For the text-containing cell, return its midpoint in (x, y) coordinate format. 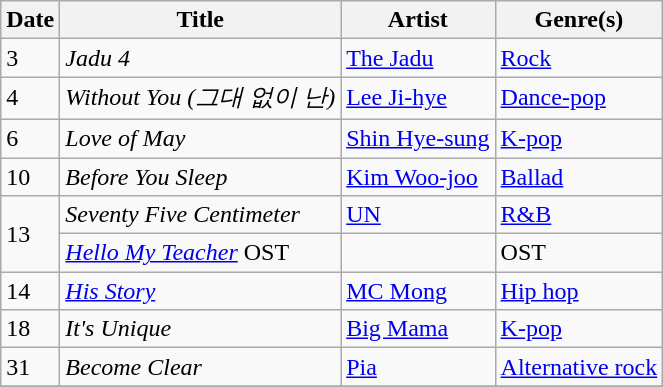
13 (30, 234)
Dance-pop (579, 98)
Ballad (579, 177)
The Jadu (418, 58)
Date (30, 20)
Big Mama (418, 329)
UN (418, 215)
Pia (418, 367)
Jadu 4 (200, 58)
Alternative rock (579, 367)
Rock (579, 58)
R&B (579, 215)
Lee Ji-hye (418, 98)
It's Unique (200, 329)
3 (30, 58)
Genre(s) (579, 20)
Become Clear (200, 367)
4 (30, 98)
MC Mong (418, 291)
Artist (418, 20)
Seventy Five Centimeter (200, 215)
Love of May (200, 138)
18 (30, 329)
Shin Hye-sung (418, 138)
Hello My Teacher OST (200, 253)
10 (30, 177)
His Story (200, 291)
14 (30, 291)
Without You (그대 없이 난) (200, 98)
OST (579, 253)
Hip hop (579, 291)
Kim Woo-joo (418, 177)
6 (30, 138)
Before You Sleep (200, 177)
31 (30, 367)
Title (200, 20)
